From the cell containing the given text, extract its center point as (X, Y) coordinate. 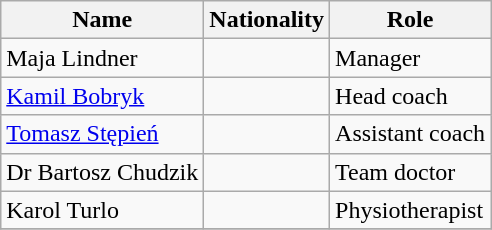
Team doctor (410, 172)
Name (102, 20)
Head coach (410, 96)
Kamil Bobryk (102, 96)
Assistant coach (410, 134)
Role (410, 20)
Nationality (267, 20)
Tomasz Stępień (102, 134)
Karol Turlo (102, 210)
Dr Bartosz Chudzik (102, 172)
Maja Lindner (102, 58)
Manager (410, 58)
Physiotherapist (410, 210)
